Detect which cell encompasses the target text, then output its (x, y) center coordinate. 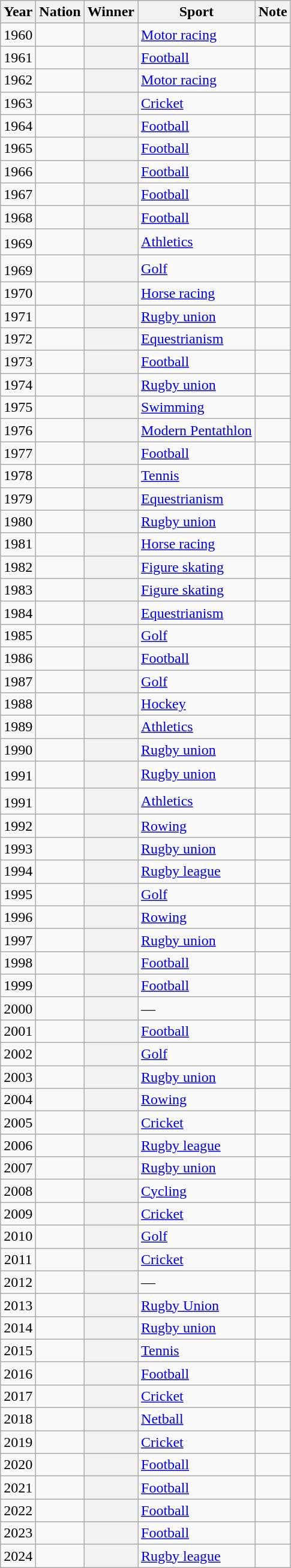
Modern Pentathlon (197, 430)
Sport (197, 12)
1970 (18, 293)
1986 (18, 658)
2024 (18, 1556)
2012 (18, 1282)
1989 (18, 727)
1978 (18, 476)
2019 (18, 1442)
2023 (18, 1533)
1972 (18, 339)
Rugby Union (197, 1305)
2014 (18, 1328)
1974 (18, 385)
2001 (18, 1031)
2007 (18, 1168)
2006 (18, 1145)
1990 (18, 750)
2013 (18, 1305)
1984 (18, 613)
1996 (18, 917)
1980 (18, 521)
1975 (18, 408)
Swimming (197, 408)
1961 (18, 58)
2016 (18, 1373)
1992 (18, 826)
Hockey (197, 704)
2009 (18, 1214)
1994 (18, 872)
2015 (18, 1350)
1982 (18, 567)
Note (272, 12)
2010 (18, 1237)
1966 (18, 171)
1968 (18, 217)
2021 (18, 1488)
1988 (18, 704)
1962 (18, 80)
1960 (18, 35)
2002 (18, 1054)
Cycling (197, 1191)
1993 (18, 849)
1976 (18, 430)
1977 (18, 453)
2000 (18, 1008)
1981 (18, 544)
1973 (18, 362)
1987 (18, 682)
1983 (18, 590)
2008 (18, 1191)
1997 (18, 940)
1999 (18, 985)
1963 (18, 103)
1979 (18, 499)
Year (18, 12)
2018 (18, 1419)
1995 (18, 894)
Winner (110, 12)
1967 (18, 194)
2004 (18, 1100)
2017 (18, 1396)
1971 (18, 316)
2020 (18, 1465)
1998 (18, 963)
Nation (60, 12)
2003 (18, 1077)
2005 (18, 1123)
1964 (18, 126)
Netball (197, 1419)
2011 (18, 1259)
1985 (18, 635)
2022 (18, 1510)
1965 (18, 149)
